Detect which cell encompasses the target text, then output its (X, Y) center coordinate. 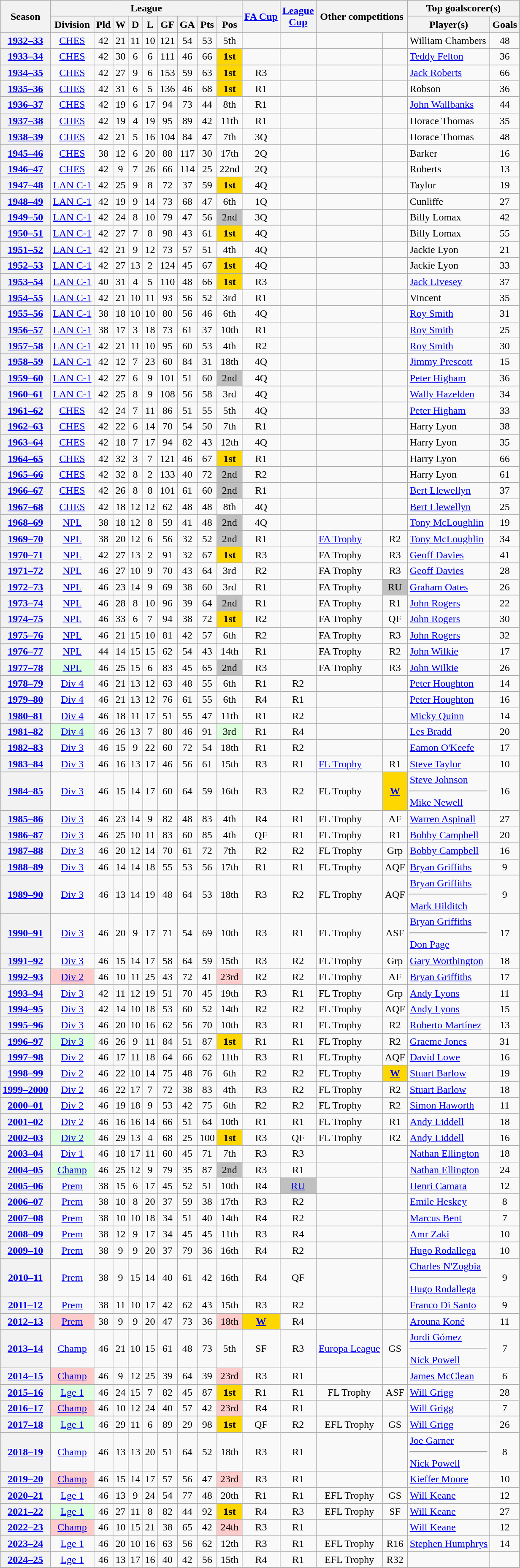
2010–11 (25, 1277)
1948–49 (25, 201)
Europa League (349, 1349)
1984–85 (25, 791)
1988–89 (25, 867)
Les Bradd (449, 732)
1985–86 (25, 819)
1937–38 (25, 121)
James McClean (449, 1376)
1938–39 (25, 137)
1949–50 (25, 217)
1969–70 (25, 539)
1955–56 (25, 314)
Other competitions (362, 16)
1957–58 (25, 346)
LeagueCup (298, 16)
1947–48 (25, 185)
1934–35 (25, 73)
1992–93 (25, 977)
Stephen Humphrys (449, 1544)
2015–16 (25, 1392)
1954–55 (25, 298)
1963–64 (25, 442)
24th (230, 1527)
1971–72 (25, 571)
1995–96 (25, 1025)
1978–79 (25, 683)
Jordi GómezNick Powell (449, 1349)
R16 (395, 1544)
Bryan GriffithsDon Page (449, 933)
2005–06 (25, 1186)
Henri Camara (449, 1186)
Gary Worthington (449, 961)
1989–90 (25, 894)
Player(s) (449, 24)
2001–02 (25, 1122)
William Chambers (449, 41)
FA Cup (261, 16)
2024–25 (25, 1560)
1975–76 (25, 635)
1936–37 (25, 105)
104 (167, 137)
1935–36 (25, 89)
111 (167, 57)
1956–57 (25, 330)
1986–87 (25, 835)
108 (167, 394)
Jack Roberts (449, 73)
Arouna Koné (449, 1321)
124 (167, 266)
GF (167, 24)
1933–34 (25, 57)
R32 (395, 1560)
1946–47 (25, 169)
Jack Livesey (449, 282)
2004–05 (25, 1170)
1977–78 (25, 667)
1932–33 (25, 41)
Steve Taylor (449, 764)
2023–24 (25, 1544)
2003–04 (25, 1154)
D (135, 24)
1981–82 (25, 732)
133 (167, 475)
Emile Heskey (449, 1202)
Division (72, 24)
1952–53 (25, 266)
Joe GarnerNick Powell (449, 1452)
Season (25, 16)
2014–15 (25, 1376)
1Q (261, 201)
GA (187, 24)
2013–14 (25, 1349)
81 (167, 635)
John Wallbanks (449, 105)
Pts (207, 24)
1979–80 (25, 699)
88 (167, 153)
Graham Oates (449, 587)
153 (167, 73)
Franco Di Santo (449, 1305)
Goals (505, 24)
Graeme Jones (449, 1041)
1999–2000 (25, 1090)
2008–09 (25, 1234)
1997–98 (25, 1057)
Warren Aspinall (449, 819)
Micky Quinn (449, 716)
League (146, 8)
77 (187, 1495)
100 (207, 1138)
Div 1 (72, 1154)
1958–59 (25, 362)
1967–68 (25, 507)
2016–17 (25, 1408)
Simon Haworth (449, 1106)
Pos (230, 24)
Vincent (449, 298)
1976–77 (25, 651)
2020–21 (25, 1495)
1961–62 (25, 410)
1972–73 (25, 587)
Jimmy Prescott (449, 362)
1965–66 (25, 475)
22nd (230, 169)
110 (167, 282)
David Lowe (449, 1057)
Steve JohnsonMike Newell (449, 791)
1987–88 (25, 851)
1970–71 (25, 555)
93 (167, 298)
1994–95 (25, 1009)
2012–13 (25, 1321)
1990–91 (25, 933)
96 (167, 603)
Hugo Rodallega (449, 1250)
Barker (449, 153)
1945–46 (25, 153)
1991–92 (25, 961)
1980–81 (25, 716)
Cunliffe (449, 201)
Taylor (449, 185)
Wally Hazelden (449, 394)
117 (187, 153)
136 (167, 89)
L (150, 24)
1982–83 (25, 748)
Robson (449, 89)
1962–63 (25, 426)
50 (207, 426)
2021–22 (25, 1511)
114 (187, 169)
1960–61 (25, 394)
2011–12 (25, 1305)
1964–65 (25, 458)
Roberts (449, 169)
Marcus Bent (449, 1218)
Kieffer Moore (449, 1479)
Bryan GriffithsMark Hilditch (449, 894)
20th (230, 1495)
2018–19 (25, 1452)
1950–51 (25, 234)
1966–67 (25, 491)
2022–23 (25, 1527)
Amr Zaki (449, 1234)
1973–74 (25, 603)
1959–60 (25, 378)
Charles N'ZogbiaHugo Rodallega (449, 1277)
1996–97 (25, 1041)
85 (207, 835)
1951–52 (25, 250)
Eamon O'Keefe (449, 748)
1974–75 (25, 619)
92 (207, 1511)
2009–10 (25, 1250)
1998–99 (25, 1073)
2002–03 (25, 1138)
19th (230, 993)
1993–94 (25, 993)
2019–20 (25, 1479)
2017–18 (25, 1424)
1953–54 (25, 282)
Top goalscorer(s) (463, 8)
Teddy Felton (449, 57)
86 (167, 410)
2006–07 (25, 1202)
2007–08 (25, 1218)
Roberto Martínez (449, 1025)
1968–69 (25, 523)
2000–01 (25, 1106)
Pld (103, 24)
1983–84 (25, 764)
